Pinpoint the cell where the given text exists, returning its (x, y) midpoint coordinate. 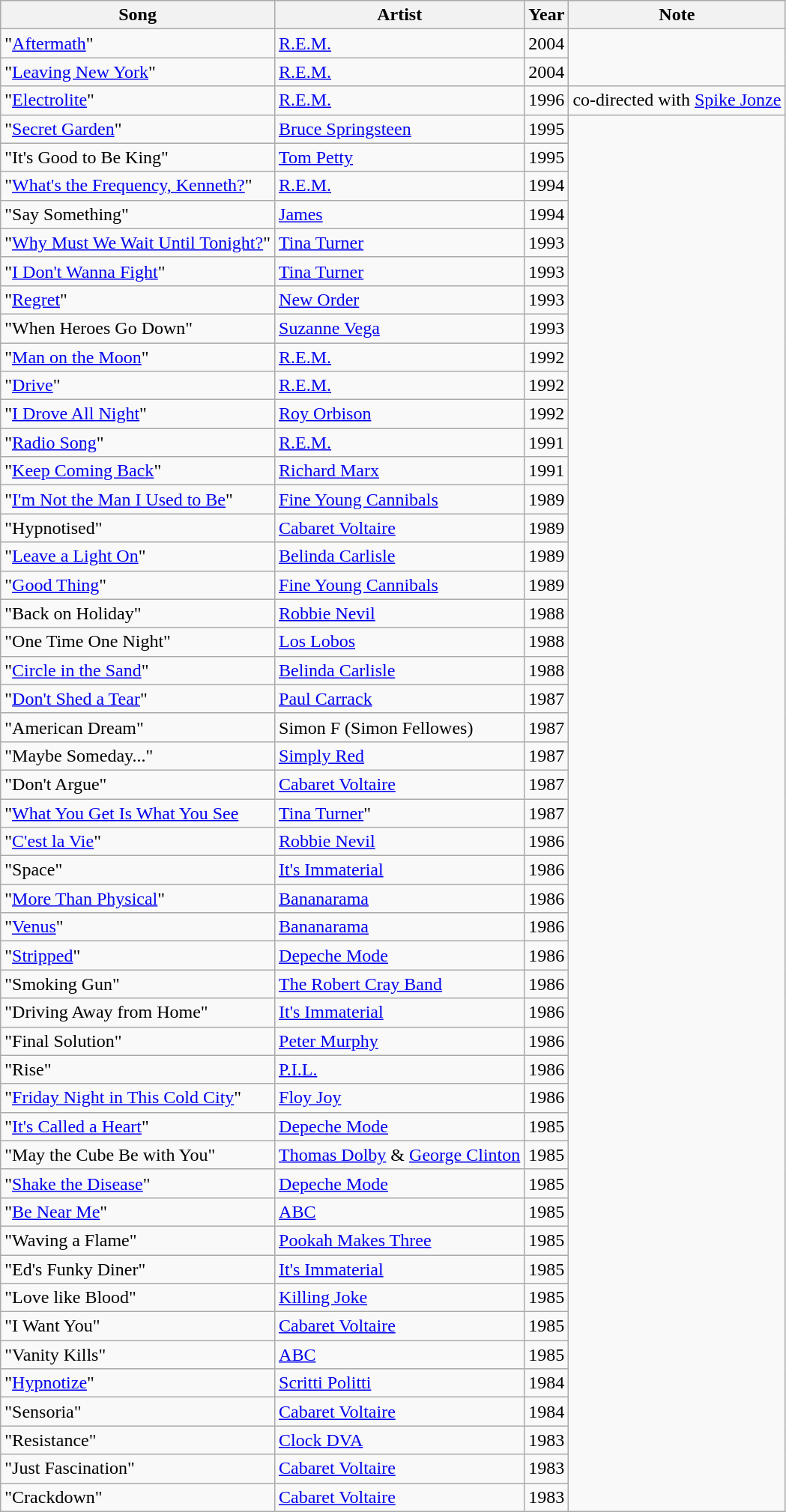
"American Dream" (138, 727)
"It's Called a Heart" (138, 1126)
Scritti Politti (400, 1383)
Richard Marx (400, 471)
Tina Turner" (400, 813)
"Back on Holiday" (138, 613)
"Final Solution" (138, 1041)
"I'm Not the Man I Used to Be" (138, 500)
"Shake the Disease" (138, 1183)
"Stripped" (138, 956)
Suzanne Vega (400, 328)
"It's Good to Be King" (138, 157)
Thomas Dolby & George Clinton (400, 1155)
"I Don't Wanna Fight" (138, 271)
"I Want You" (138, 1326)
"Crackdown" (138, 1497)
The Robert Cray Band (400, 984)
"Good Thing" (138, 585)
"What You Get Is What You See (138, 813)
"Secret Garden" (138, 129)
"Friday Night in This Cold City" (138, 1098)
"Why Must We Wait Until Tonight?" (138, 243)
"Don't Argue" (138, 784)
Simon F (Simon Fellowes) (400, 727)
Pookah Makes Three (400, 1240)
"Leaving New York" (138, 72)
"Maybe Someday..." (138, 756)
Simply Red (400, 756)
Peter Murphy (400, 1041)
co-directed with Spike Jonze (677, 100)
"Regret" (138, 300)
"Sensoria" (138, 1412)
"Space" (138, 870)
"Don't Shed a Tear" (138, 699)
"Circle in the Sand" (138, 670)
New Order (400, 300)
1996 (547, 100)
"Electrolite" (138, 100)
"Rise" (138, 1069)
"Hypnotised" (138, 528)
Song (138, 15)
Artist (400, 15)
"Radio Song" (138, 443)
"One Time One Night" (138, 642)
"Keep Coming Back" (138, 471)
"What's the Frequency, Kenneth?" (138, 186)
"Aftermath" (138, 43)
Paul Carrack (400, 699)
"Vanity Kills" (138, 1355)
"Drive" (138, 386)
"C'est la Vie" (138, 842)
Bruce Springsteen (400, 129)
Clock DVA (400, 1440)
"When Heroes Go Down" (138, 328)
"Man on the Moon" (138, 357)
Killing Joke (400, 1298)
James (400, 214)
"I Drove All Night" (138, 414)
"Smoking Gun" (138, 984)
Floy Joy (400, 1098)
Tom Petty (400, 157)
"Say Something" (138, 214)
"Be Near Me" (138, 1212)
"More Than Physical" (138, 899)
"Hypnotize" (138, 1383)
"May the Cube Be with You" (138, 1155)
Year (547, 15)
"Love like Blood" (138, 1298)
"Leave a Light On" (138, 556)
"Just Fascination" (138, 1469)
P.I.L. (400, 1069)
"Venus" (138, 927)
"Ed's Funky Diner" (138, 1269)
"Waving a Flame" (138, 1240)
"Resistance" (138, 1440)
Note (677, 15)
Los Lobos (400, 642)
"Driving Away from Home" (138, 1012)
Roy Orbison (400, 414)
